Find where the given text appears and provide that cell's center as (x, y) coordinate. 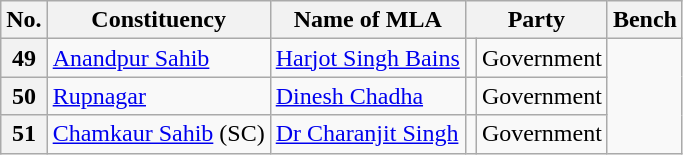
No. (24, 20)
Bench (644, 20)
Rupnagar (158, 96)
50 (24, 96)
Anandpur Sahib (158, 58)
Dr Charanjit Singh (368, 134)
Name of MLA (368, 20)
Harjot Singh Bains (368, 58)
49 (24, 58)
Chamkaur Sahib (SC) (158, 134)
Constituency (158, 20)
Party (536, 20)
Dinesh Chadha (368, 96)
51 (24, 134)
